Pinpoint the cell where the given text exists, returning its (x, y) midpoint coordinate. 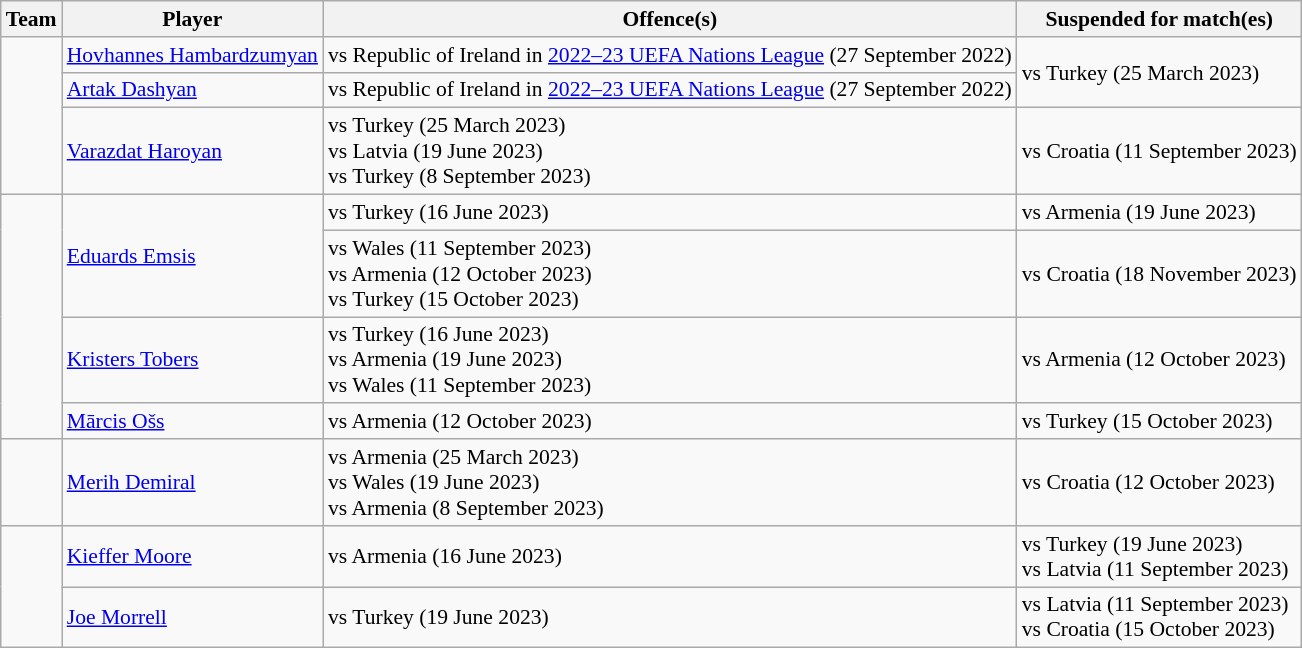
Suspended for match(es) (1160, 19)
vs Turkey (15 October 2023) (1160, 422)
vs Croatia (11 September 2023) (1160, 152)
Offence(s) (670, 19)
vs Turkey (25 March 2023) vs Latvia (19 June 2023) vs Turkey (8 September 2023) (670, 152)
Kristers Tobers (192, 360)
Mārcis Ošs (192, 422)
Team (32, 19)
vs Armenia (16 June 2023) (670, 556)
vs Turkey (19 June 2023) (670, 618)
Player (192, 19)
vs Turkey (19 June 2023)vs Latvia (11 September 2023) (1160, 556)
vs Wales (11 September 2023) vs Armenia (12 October 2023) vs Turkey (15 October 2023) (670, 274)
Merih Demiral (192, 482)
vs Turkey (16 June 2023) (670, 213)
vs Armenia (19 June 2023) (1160, 213)
Hovhannes Hambardzumyan (192, 55)
Eduards Emsis (192, 256)
vs Latvia (11 September 2023)vs Croatia (15 October 2023) (1160, 618)
vs Croatia (12 October 2023) (1160, 482)
Kieffer Moore (192, 556)
vs Turkey (16 June 2023) vs Armenia (19 June 2023) vs Wales (11 September 2023) (670, 360)
vs Turkey (25 March 2023) (1160, 72)
vs Armenia (25 March 2023) vs Wales (19 June 2023) vs Armenia (8 September 2023) (670, 482)
Artak Dashyan (192, 90)
Joe Morrell (192, 618)
vs Croatia (18 November 2023) (1160, 274)
Varazdat Haroyan (192, 152)
